Find where the given text appears and provide that cell's center as (x, y) coordinate. 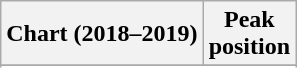
Chart (2018–2019) (102, 34)
Peakposition (249, 34)
